Extract the (X, Y) coordinate from the center of the cell holding the provided text.  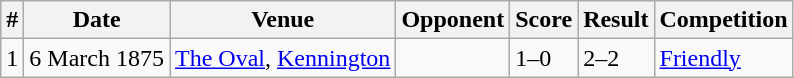
1 (12, 58)
Opponent (453, 20)
The Oval, Kennington (283, 58)
Result (616, 20)
Venue (283, 20)
# (12, 20)
Score (544, 20)
6 March 1875 (97, 58)
1–0 (544, 58)
Friendly (724, 58)
2–2 (616, 58)
Competition (724, 20)
Date (97, 20)
